Capture the cell that displays the provided text and extract its [X, Y] central coordinate. 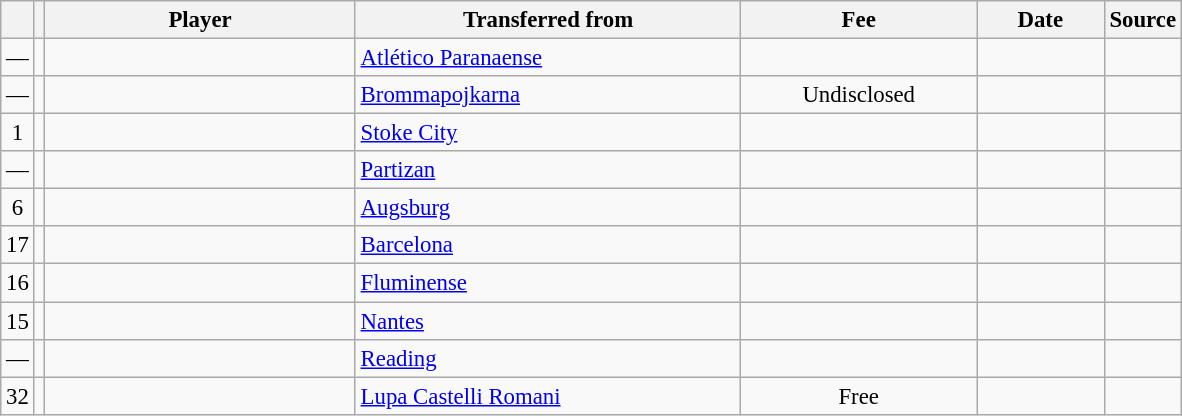
Lupa Castelli Romani [548, 396]
Atlético Paranaense [548, 58]
15 [18, 321]
Fee [859, 20]
Undisclosed [859, 95]
Transferred from [548, 20]
17 [18, 245]
1 [18, 133]
Brommapojkarna [548, 95]
Nantes [548, 321]
6 [18, 208]
Augsburg [548, 208]
Free [859, 396]
Reading [548, 358]
Date [1040, 20]
16 [18, 283]
Barcelona [548, 245]
Player [200, 20]
Stoke City [548, 133]
Source [1142, 20]
32 [18, 396]
Fluminense [548, 283]
Partizan [548, 170]
